Return [X, Y] of the center of cell containing provided text 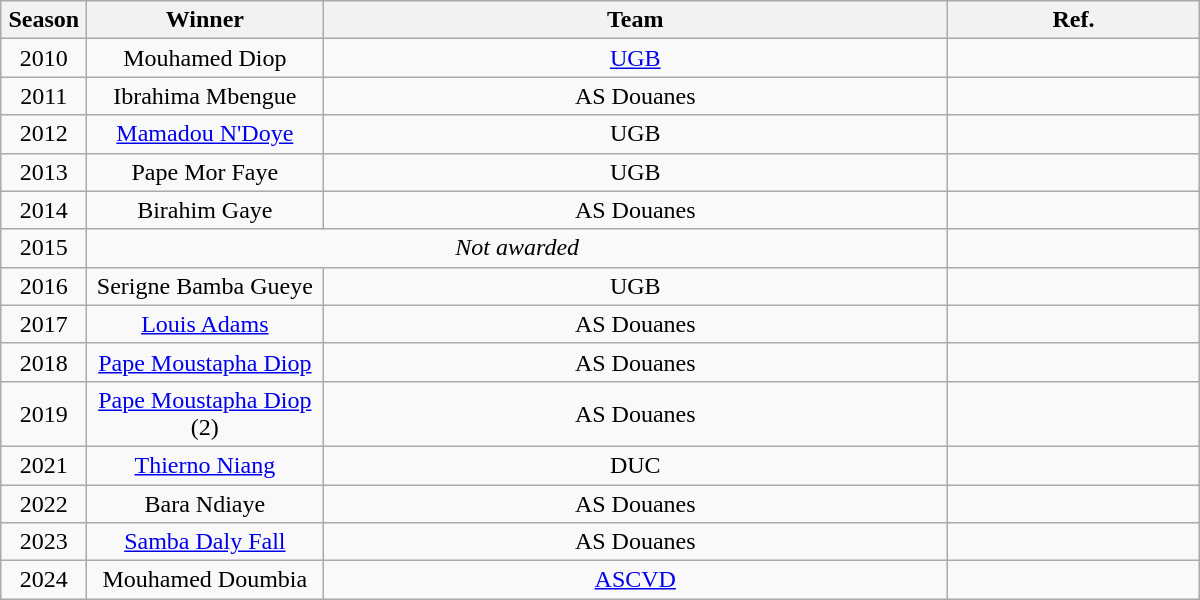
2010 [44, 58]
2024 [44, 580]
2011 [44, 96]
Season [44, 20]
ASCVD [636, 580]
Pape Moustapha Diop (2) [205, 414]
Mamadou N'Doye [205, 134]
Winner [205, 20]
Louis Adams [205, 324]
2012 [44, 134]
DUC [636, 465]
2016 [44, 286]
2021 [44, 465]
Serigne Bamba Gueye [205, 286]
Samba Daly Fall [205, 542]
Bara Ndiaye [205, 503]
2015 [44, 248]
Mouhamed Doumbia [205, 580]
2017 [44, 324]
2018 [44, 362]
Thierno Niang [205, 465]
Not awarded [518, 248]
Pape Moustapha Diop [205, 362]
2023 [44, 542]
Pape Mor Faye [205, 172]
Ibrahima Mbengue [205, 96]
Birahim Gaye [205, 210]
2014 [44, 210]
Team [636, 20]
2013 [44, 172]
2022 [44, 503]
2019 [44, 414]
Mouhamed Diop [205, 58]
Ref. [1074, 20]
